Find where the given text appears and provide that cell's center as (X, Y) coordinate. 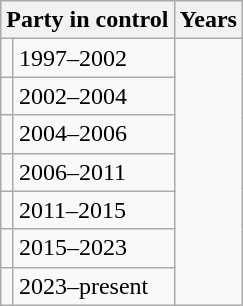
2015–2023 (94, 248)
1997–2002 (94, 58)
2011–2015 (94, 210)
Years (208, 20)
2002–2004 (94, 96)
2006–2011 (94, 172)
2023–present (94, 286)
Party in control (88, 20)
2004–2006 (94, 134)
